Find where the given text appears and provide that cell's center as (X, Y) coordinate. 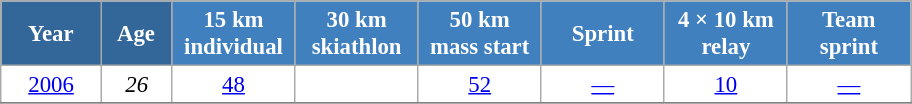
52 (480, 85)
30 km skiathlon (356, 34)
50 km mass start (480, 34)
Year (52, 34)
Sprint (602, 34)
10 (726, 85)
48 (234, 85)
2006 (52, 85)
Team sprint (848, 34)
26 (136, 85)
15 km individual (234, 34)
Age (136, 34)
4 × 10 km relay (726, 34)
